Scan for the cell matching the given text and deliver its (X, Y) coordinate at center. 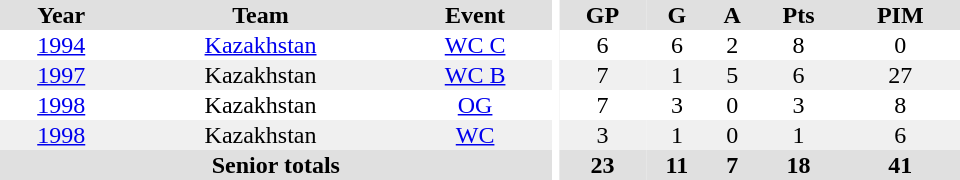
Senior totals (276, 165)
23 (602, 165)
41 (900, 165)
OG (476, 105)
WC B (476, 75)
PIM (900, 15)
WC (476, 135)
18 (799, 165)
Team (260, 15)
GP (602, 15)
1997 (61, 75)
G (677, 15)
Year (61, 15)
1994 (61, 45)
A (732, 15)
27 (900, 75)
5 (732, 75)
Event (476, 15)
2 (732, 45)
WC C (476, 45)
11 (677, 165)
Pts (799, 15)
